Determine the (x, y) coordinate at the center of the cell enclosing the given text.  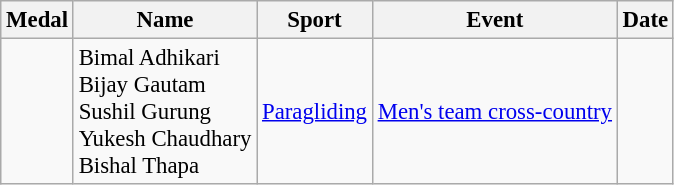
Bimal AdhikariBijay GautamSushil GurungYukesh ChaudharyBishal Thapa (164, 112)
Date (645, 20)
Event (494, 20)
Paragliding (315, 112)
Sport (315, 20)
Men's team cross-country (494, 112)
Name (164, 20)
Medal (38, 20)
